Extract the (X, Y) coordinate from the center of the cell holding the provided text.  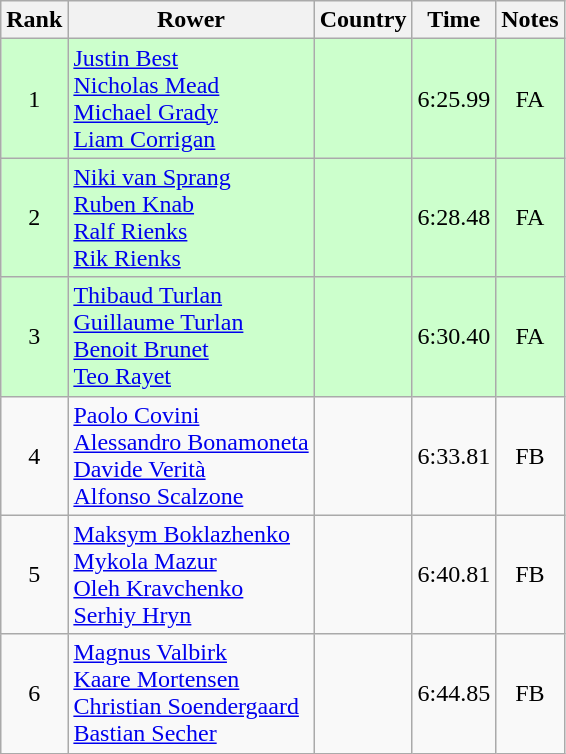
6:28.48 (454, 218)
6 (34, 694)
Country (363, 20)
6:40.81 (454, 574)
Niki van SprangRuben KnabRalf RienksRik Rienks (191, 218)
Magnus ValbirkKaare MortensenChristian SoendergaardBastian Secher (191, 694)
3 (34, 336)
Justin BestNicholas MeadMichael GradyLiam Corrigan (191, 98)
6:44.85 (454, 694)
6:33.81 (454, 456)
Rower (191, 20)
Rank (34, 20)
2 (34, 218)
Paolo CoviniAlessandro BonamonetaDavide VeritàAlfonso Scalzone (191, 456)
4 (34, 456)
Maksym BoklazhenkoMykola MazurOleh KravchenkoSerhiy Hryn (191, 574)
6:30.40 (454, 336)
6:25.99 (454, 98)
Time (454, 20)
5 (34, 574)
Thibaud TurlanGuillaume TurlanBenoit BrunetTeo Rayet (191, 336)
1 (34, 98)
Notes (530, 20)
